Return the [X, Y] coordinate for the center point of the cell that contains the specified text.  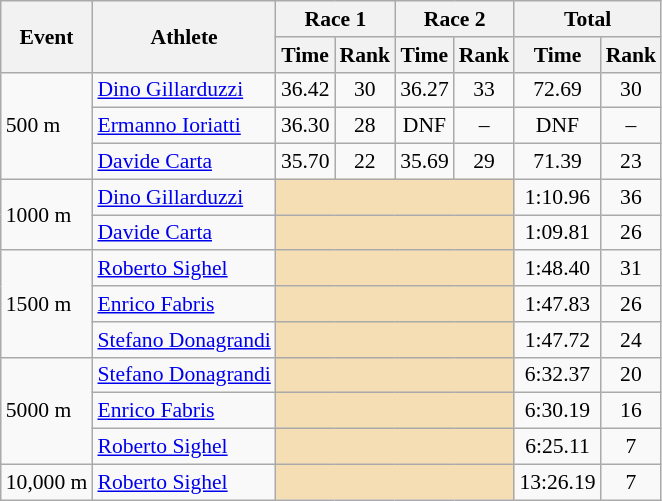
1:10.96 [557, 197]
13:26.19 [557, 482]
Ermanno Ioriatti [184, 126]
5000 m [47, 410]
36.42 [306, 90]
1:09.81 [557, 233]
33 [484, 90]
23 [632, 162]
16 [632, 411]
6:32.37 [557, 375]
Race 1 [336, 19]
6:30.19 [557, 411]
31 [632, 269]
36.30 [306, 126]
35.70 [306, 162]
6:25.11 [557, 447]
10,000 m [47, 482]
1000 m [47, 214]
71.39 [557, 162]
500 m [47, 126]
22 [366, 162]
28 [366, 126]
35.69 [424, 162]
36 [632, 197]
Athlete [184, 36]
29 [484, 162]
1:47.83 [557, 304]
1:48.40 [557, 269]
72.69 [557, 90]
20 [632, 375]
1:47.72 [557, 340]
36.27 [424, 90]
Event [47, 36]
Race 2 [454, 19]
24 [632, 340]
1500 m [47, 304]
Total [588, 19]
